Capture the cell that displays the provided text and extract its (x, y) central coordinate. 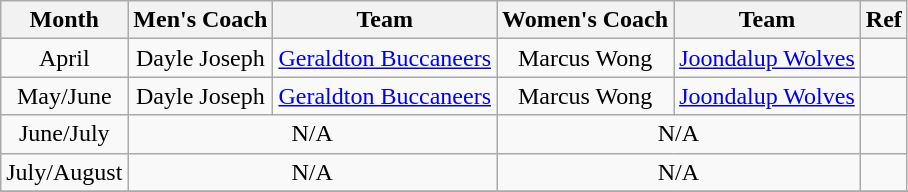
Ref (884, 20)
June/July (64, 134)
Month (64, 20)
April (64, 58)
July/August (64, 172)
Men's Coach (200, 20)
Women's Coach (586, 20)
May/June (64, 96)
